Search for the cell housing the specified text and yield its [X, Y] center coordinate. 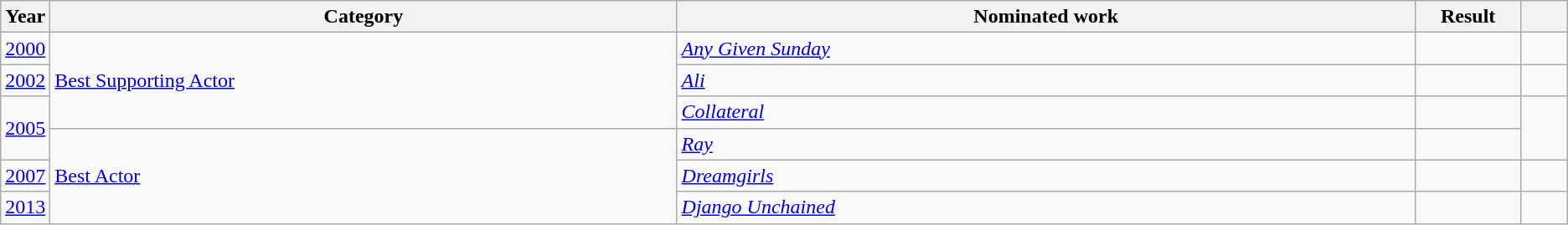
Ali [1045, 80]
Ray [1045, 144]
Nominated work [1045, 17]
Best Supporting Actor [364, 80]
2007 [25, 176]
Django Unchained [1045, 207]
Result [1467, 17]
2013 [25, 207]
2005 [25, 128]
2002 [25, 80]
Dreamgirls [1045, 176]
2000 [25, 49]
Category [364, 17]
Best Actor [364, 176]
Collateral [1045, 112]
Year [25, 17]
Any Given Sunday [1045, 49]
